Provide the [x, y] coordinate of the cell's center where the given text is located.  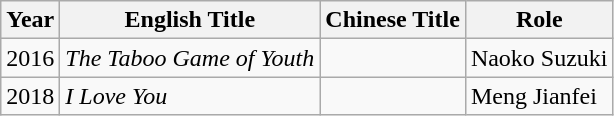
Year [30, 20]
Naoko Suzuki [539, 58]
The Taboo Game of Youth [190, 58]
Chinese Title [393, 20]
English Title [190, 20]
2018 [30, 96]
2016 [30, 58]
I Love You [190, 96]
Role [539, 20]
Meng Jianfei [539, 96]
